Provide the (X, Y) coordinate of the cell's center where the given text is located.  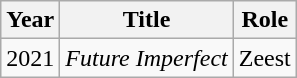
2021 (30, 58)
Role (264, 20)
Zeest (264, 58)
Year (30, 20)
Future Imperfect (146, 58)
Title (146, 20)
